Determine the [x, y] coordinate at the center of the cell enclosing the given text.  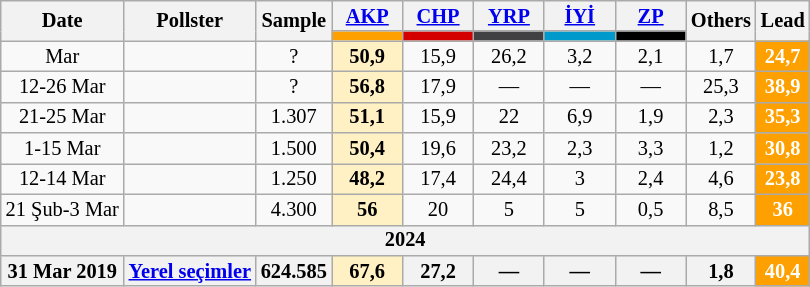
1.500 [294, 148]
38,9 [783, 86]
23,2 [508, 148]
Date [62, 20]
8,5 [721, 210]
21-25 Mar [62, 118]
2,1 [650, 56]
24,4 [508, 178]
Mar [62, 56]
50,9 [368, 56]
31 Mar 2019 [62, 270]
4.300 [294, 210]
Pollster [190, 20]
21 Şub-3 Mar [62, 210]
19,6 [438, 148]
12-14 Mar [62, 178]
1,7 [721, 56]
3,3 [650, 148]
25,3 [721, 86]
ZP [650, 16]
0,5 [650, 210]
50,4 [368, 148]
Lead [783, 20]
56,8 [368, 86]
3 [580, 178]
51,1 [368, 118]
1-15 Mar [62, 148]
1.307 [294, 118]
2,4 [650, 178]
48,2 [368, 178]
17,4 [438, 178]
26,2 [508, 56]
30,8 [783, 148]
İYİ [580, 16]
67,6 [368, 270]
35,3 [783, 118]
1,9 [650, 118]
36 [783, 210]
12-26 Mar [62, 86]
56 [368, 210]
CHP [438, 16]
1.250 [294, 178]
2024 [406, 240]
3,2 [580, 56]
4,6 [721, 178]
20 [438, 210]
22 [508, 118]
624.585 [294, 270]
Sample [294, 20]
24,7 [783, 56]
Yerel seçimler [190, 270]
1,8 [721, 270]
27,2 [438, 270]
6,9 [580, 118]
17,9 [438, 86]
1,2 [721, 148]
AKP [368, 16]
Others [721, 20]
40,4 [783, 270]
23,8 [783, 178]
YRP [508, 16]
